Locate the cell with the specified text and output its [X, Y] center coordinate. 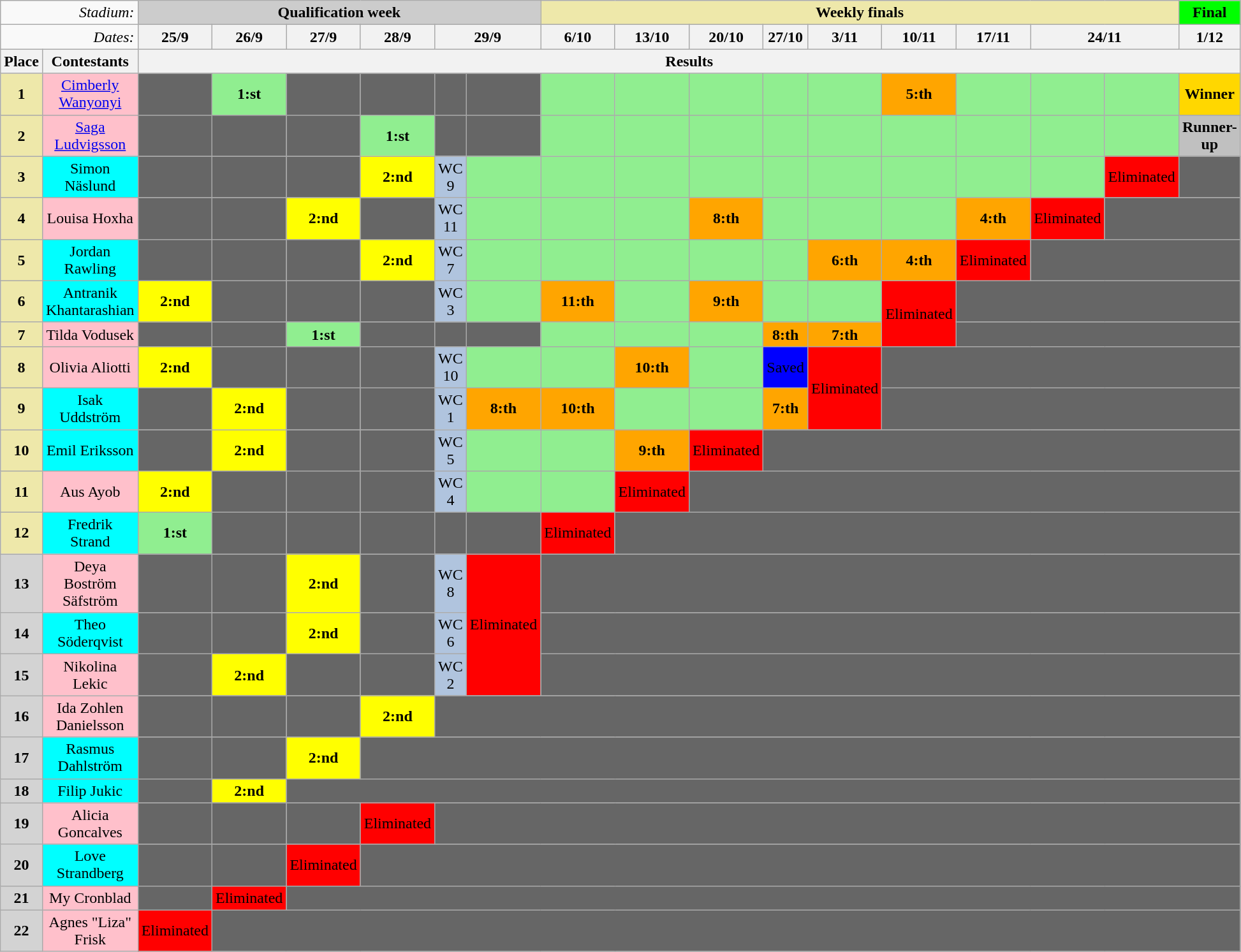
Jordan Rawling [90, 260]
3 [22, 177]
7 [22, 334]
Antranik Khantarashian [90, 301]
Theo Söderqvist [90, 634]
6 [22, 301]
Cimberly Wanyonyi [90, 94]
2 [22, 135]
20 [22, 865]
Olivia Aliotti [90, 367]
1 [22, 94]
Ida Zohlen Danielsson [90, 717]
6/10 [578, 37]
Rasmus Dahlström [90, 758]
15 [22, 675]
Saved [786, 367]
Louisa Hoxha [90, 218]
27/9 [323, 37]
17 [22, 758]
WC 6 [451, 634]
12 [22, 533]
WC 5 [451, 450]
5 [22, 260]
10/11 [919, 37]
WC 4 [451, 492]
Runner-up [1209, 135]
Isak Uddström [90, 408]
Simon Näslund [90, 177]
Tilda Vodusek [90, 334]
WC 1 [451, 408]
Deya Boström Säfström [90, 583]
WC 9 [451, 177]
Aus Ayob [90, 492]
Dates: [69, 37]
Results [689, 61]
Weekly finals [860, 13]
27/10 [786, 37]
13/10 [652, 37]
WC 8 [451, 583]
11:th [578, 301]
19 [22, 824]
WC 2 [451, 675]
Final [1209, 13]
11 [22, 492]
Fredrik Strand [90, 533]
3/11 [845, 37]
16 [22, 717]
26/9 [249, 37]
WC 3 [451, 301]
29/9 [488, 37]
Qualification week [339, 13]
14 [22, 634]
22 [22, 931]
WC 11 [451, 218]
21 [22, 898]
18 [22, 791]
28/9 [397, 37]
Stadium: [69, 13]
Filip Jukic [90, 791]
1/12 [1209, 37]
4 [22, 218]
25/9 [175, 37]
9 [22, 408]
Emil Eriksson [90, 450]
10 [22, 450]
13 [22, 583]
Agnes "Liza" Frisk [90, 931]
Contestants [90, 61]
5:th [919, 94]
24/11 [1105, 37]
6:th [845, 260]
20/10 [726, 37]
Winner [1209, 94]
WC 10 [451, 367]
Place [22, 61]
Saga Ludvigsson [90, 135]
17/11 [993, 37]
Love Strandberg [90, 865]
WC 7 [451, 260]
Alicia Goncalves [90, 824]
8 [22, 367]
My Cronblad [90, 898]
Nikolina Lekic [90, 675]
